For the text-containing cell, return its midpoint in (x, y) coordinate format. 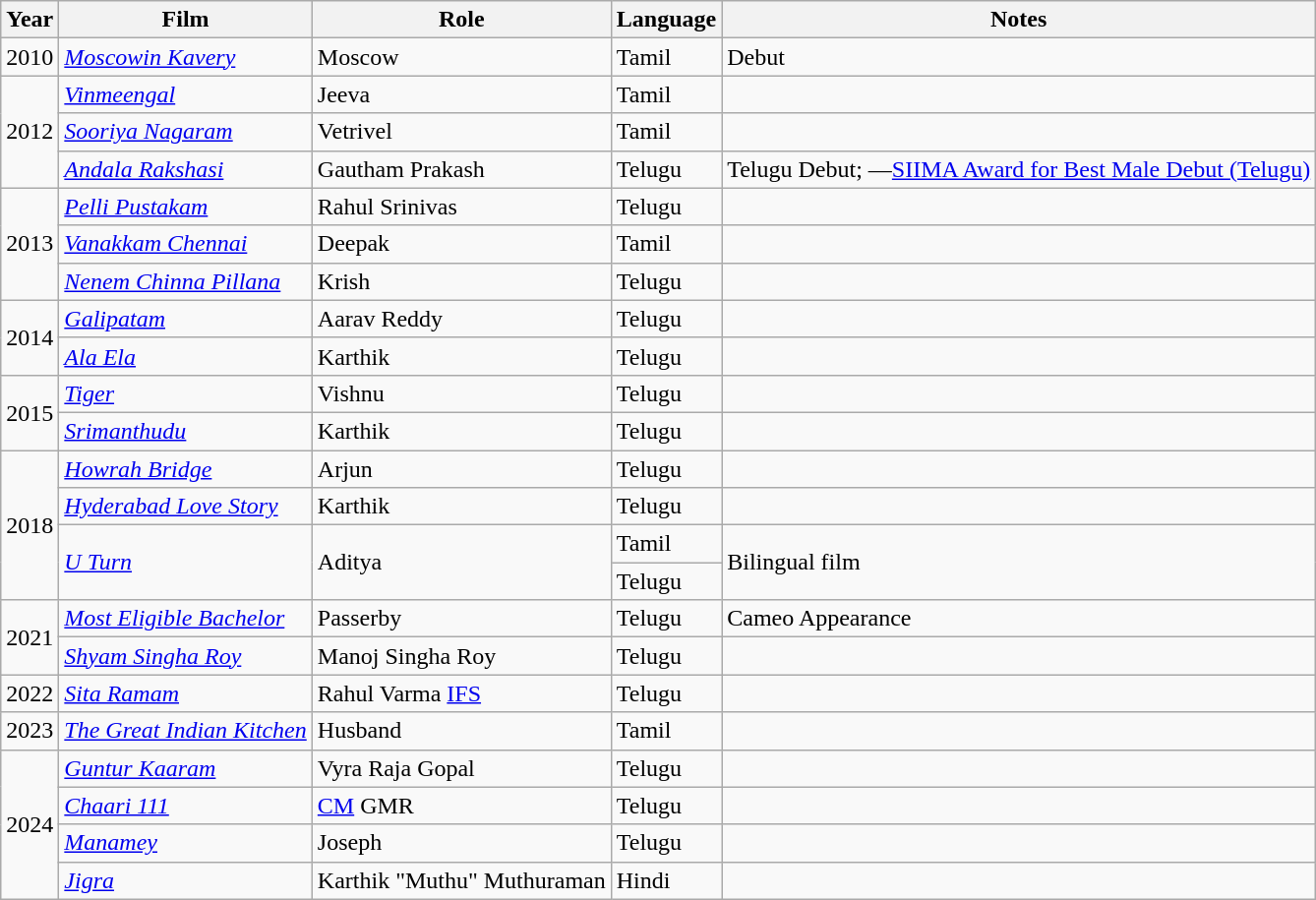
Aditya (461, 563)
Krish (461, 281)
Telugu Debut; —SIIMA Award for Best Male Debut (Telugu) (1019, 169)
Sooriya Nagaram (185, 132)
Vishnu (461, 393)
U Turn (185, 563)
Rahul Varma IFS (461, 693)
Bilingual film (1019, 563)
2015 (30, 412)
2023 (30, 731)
Manamey (185, 843)
Most Eligible Bachelor (185, 619)
Role (461, 20)
Vyra Raja Gopal (461, 768)
CM GMR (461, 806)
Ala Ela (185, 356)
2024 (30, 824)
Notes (1019, 20)
Vinmeengal (185, 94)
Jeeva (461, 94)
Vetrivel (461, 132)
Debut (1019, 57)
2022 (30, 693)
2010 (30, 57)
Guntur Kaaram (185, 768)
Passerby (461, 619)
Chaari 111 (185, 806)
Manoj Singha Roy (461, 656)
Moscow (461, 57)
The Great Indian Kitchen (185, 731)
Film (185, 20)
Aarav Reddy (461, 319)
Arjun (461, 469)
Moscowin Kavery (185, 57)
Sita Ramam (185, 693)
Vanakkam Chennai (185, 244)
Howrah Bridge (185, 469)
2013 (30, 244)
Hyderabad Love Story (185, 507)
Gautham Prakash (461, 169)
Rahul Srinivas (461, 207)
Joseph (461, 843)
Hindi (666, 880)
Jigra (185, 880)
2021 (30, 637)
Srimanthudu (185, 431)
Year (30, 20)
Language (666, 20)
Nenem Chinna Pillana (185, 281)
Pelli Pustakam (185, 207)
Deepak (461, 244)
Galipatam (185, 319)
2018 (30, 525)
2014 (30, 337)
2012 (30, 132)
Cameo Appearance (1019, 619)
Shyam Singha Roy (185, 656)
Andala Rakshasi (185, 169)
Tiger (185, 393)
Karthik "Muthu" Muthuraman (461, 880)
Husband (461, 731)
